Output the (X, Y) coordinate of the center of the cell containing the given text.  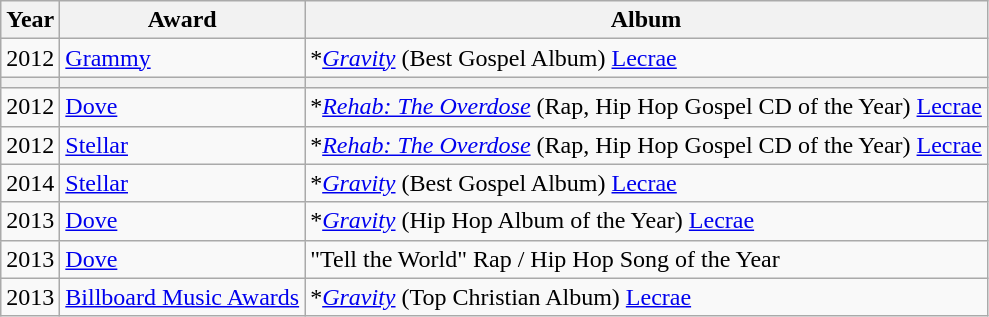
*Gravity (Top Christian Album) Lecrae (646, 297)
Album (646, 20)
*Gravity (Hip Hop Album of the Year) Lecrae (646, 221)
2014 (30, 183)
"Tell the World" Rap / Hip Hop Song of the Year (646, 259)
Billboard Music Awards (182, 297)
Year (30, 20)
Award (182, 20)
Grammy (182, 58)
